Extract the [X, Y] coordinate from the center of the cell holding the provided text.  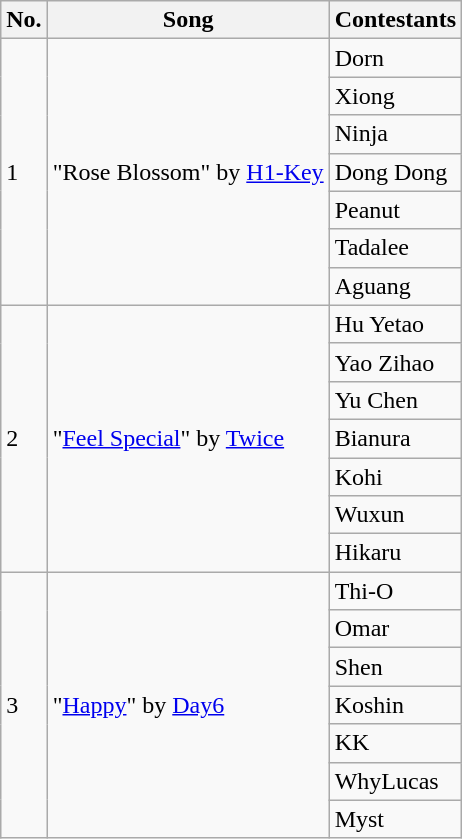
WhyLucas [395, 781]
"Happy" by Day6 [188, 705]
No. [24, 20]
Wuxun [395, 515]
"Rose Blossom" by H1-Key [188, 172]
Koshin [395, 705]
Shen [395, 667]
"Feel Special" by Twice [188, 438]
Kohi [395, 477]
Yu Chen [395, 400]
Ninja [395, 134]
Yao Zihao [395, 362]
3 [24, 705]
1 [24, 172]
Tadalee [395, 248]
Contestants [395, 20]
Myst [395, 819]
Hikaru [395, 553]
Dorn [395, 58]
Aguang [395, 286]
KK [395, 743]
Song [188, 20]
Bianura [395, 438]
Thi-O [395, 591]
2 [24, 438]
Omar [395, 629]
Dong Dong [395, 172]
Hu Yetao [395, 324]
Xiong [395, 96]
Peanut [395, 210]
